From the cell containing the given text, extract its center point as (X, Y) coordinate. 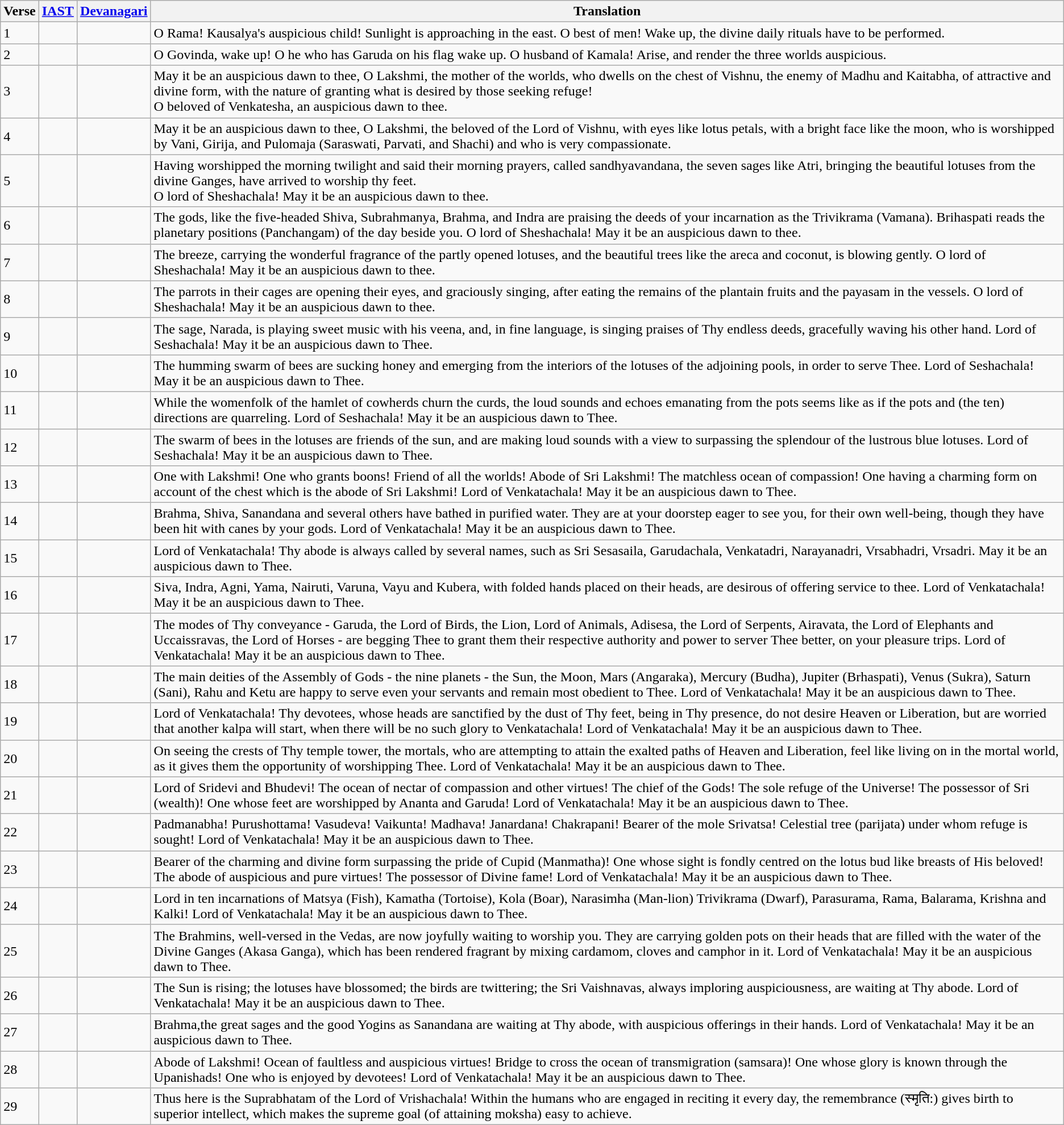
14 (20, 522)
10 (20, 373)
16 (20, 595)
Translation (607, 11)
Devanagari (114, 11)
17 (20, 640)
O Govinda, wake up! O he who has Garuda on his flag wake up. O husband of Kamala! Arise, and render the three worlds auspicious. (607, 55)
18 (20, 684)
9 (20, 336)
IAST (58, 11)
O Rama! Kausalya's auspicious child! Sunlight is approaching in the east. O best of men! Wake up, the divine daily rituals have to be performed. (607, 33)
21 (20, 795)
12 (20, 447)
13 (20, 484)
22 (20, 832)
2 (20, 55)
Verse (20, 11)
7 (20, 262)
25 (20, 951)
11 (20, 410)
29 (20, 1107)
26 (20, 995)
20 (20, 758)
28 (20, 1069)
5 (20, 181)
23 (20, 869)
6 (20, 225)
15 (20, 558)
4 (20, 136)
19 (20, 722)
3 (20, 91)
24 (20, 906)
1 (20, 33)
8 (20, 299)
27 (20, 1032)
